For the text-containing cell, return its midpoint in [X, Y] coordinate format. 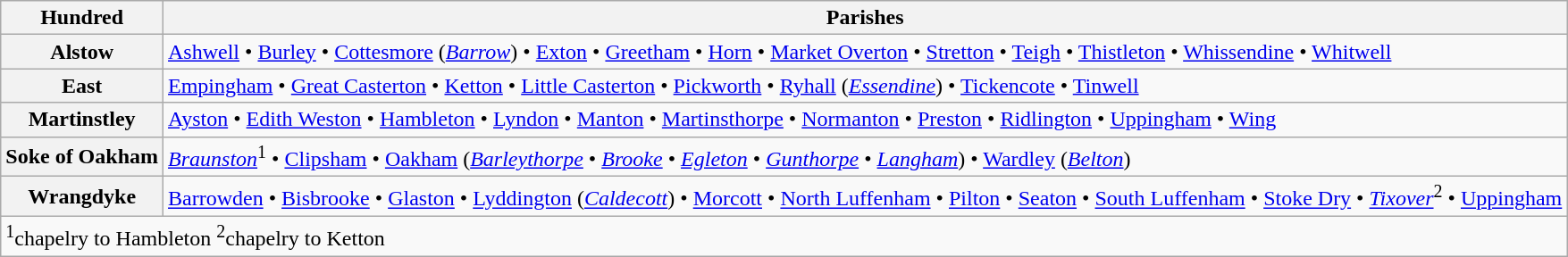
Soke of Oakham [82, 157]
Ashwell • Burley • Cottesmore (Barrow) • Exton • Greetham • Horn • Market Overton • Stretton • Teigh • Thistleton • Whissendine • Whitwell [865, 52]
East [82, 86]
Wrangdyke [82, 196]
Braunston1 • Clipsham • Oakham (Barleythorpe • Brooke • Egleton • Gunthorpe • Langham) • Wardley (Belton) [865, 157]
Ayston • Edith Weston • Hambleton • Lyndon • Manton • Martinsthorpe • Normanton • Preston • Ridlington • Uppingham • Wing [865, 120]
Hundred [82, 18]
1chapelry to Hambleton 2chapelry to Ketton [784, 236]
Empingham • Great Casterton • Ketton • Little Casterton • Pickworth • Ryhall (Essendine) • Tickencote • Tinwell [865, 86]
Parishes [865, 18]
Martinstley [82, 120]
Alstow [82, 52]
